Find where the given text appears and provide that cell's center as [x, y] coordinate. 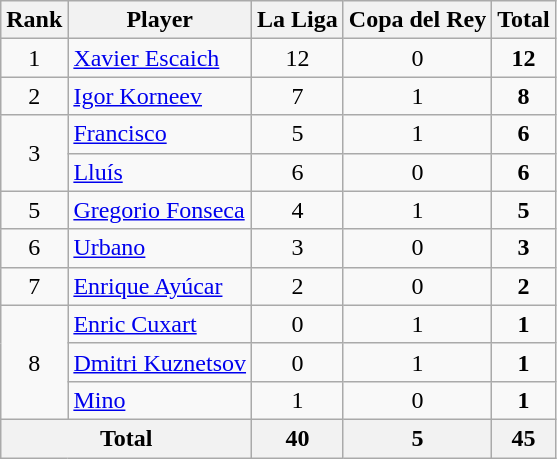
Xavier Escaich [160, 58]
Enric Cuxart [160, 324]
Urbano [160, 248]
45 [524, 438]
Dmitri Kuznetsov [160, 362]
Copa del Rey [417, 20]
4 [298, 210]
Enrique Ayúcar [160, 286]
40 [298, 438]
Lluís [160, 172]
Francisco [160, 134]
Igor Korneev [160, 96]
Mino [160, 400]
Rank [34, 20]
Gregorio Fonseca [160, 210]
La Liga [298, 20]
Player [160, 20]
